Return the [x, y] coordinate for the center point of the cell that contains the specified text.  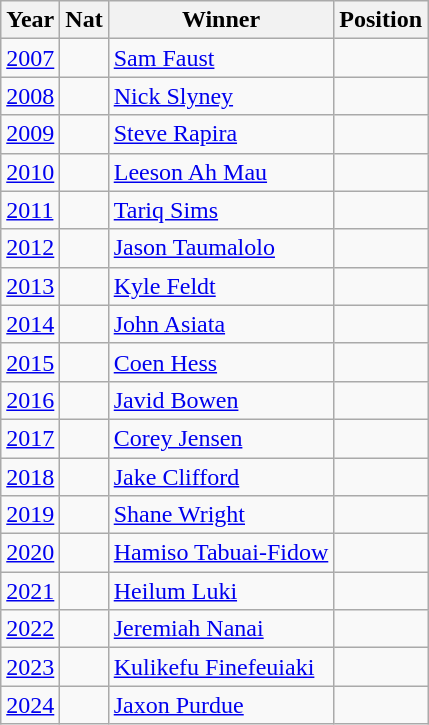
Heilum Luki [221, 591]
Nat [84, 20]
2011 [30, 210]
Jaxon Purdue [221, 705]
2024 [30, 705]
Winner [221, 20]
2016 [30, 400]
Jason Taumalolo [221, 248]
2019 [30, 515]
Kyle Feldt [221, 286]
2018 [30, 477]
2023 [30, 667]
2014 [30, 324]
Nick Slyney [221, 96]
Year [30, 20]
2013 [30, 286]
Steve Rapira [221, 134]
2021 [30, 591]
2022 [30, 629]
Sam Faust [221, 58]
2010 [30, 172]
2017 [30, 438]
2020 [30, 553]
Kulikefu Finefeuiaki [221, 667]
Jake Clifford [221, 477]
Coen Hess [221, 362]
Corey Jensen [221, 438]
Shane Wright [221, 515]
2015 [30, 362]
Javid Bowen [221, 400]
2009 [30, 134]
Jeremiah Nanai [221, 629]
Position [381, 20]
2012 [30, 248]
2008 [30, 96]
Hamiso Tabuai-Fidow [221, 553]
Tariq Sims [221, 210]
John Asiata [221, 324]
2007 [30, 58]
Leeson Ah Mau [221, 172]
